Output the (x, y) coordinate of the center of the cell containing the given text.  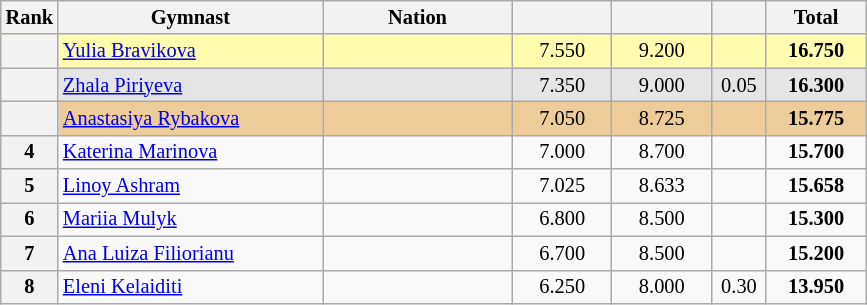
7.025 (562, 186)
8.725 (662, 118)
0.05 (740, 85)
16.300 (816, 85)
Yulia Bravikova (190, 51)
Linoy Ashram (190, 186)
7.550 (562, 51)
16.750 (816, 51)
15.700 (816, 152)
9.000 (662, 85)
Eleni Kelaiditi (190, 287)
6.250 (562, 287)
Zhala Piriyeva (190, 85)
Total (816, 17)
15.775 (816, 118)
0.30 (740, 287)
8.633 (662, 186)
13.950 (816, 287)
Nation (418, 17)
6.700 (562, 253)
4 (30, 152)
5 (30, 186)
Rank (30, 17)
Ana Luiza Filiorianu (190, 253)
7.050 (562, 118)
Mariia Mulyk (190, 219)
Gymnast (190, 17)
15.658 (816, 186)
8.000 (662, 287)
Anastasiya Rybakova (190, 118)
7.000 (562, 152)
Katerina Marinova (190, 152)
6.800 (562, 219)
8.700 (662, 152)
8 (30, 287)
7.350 (562, 85)
7 (30, 253)
15.200 (816, 253)
9.200 (662, 51)
6 (30, 219)
15.300 (816, 219)
